For the text-containing cell, return its midpoint in [X, Y] coordinate format. 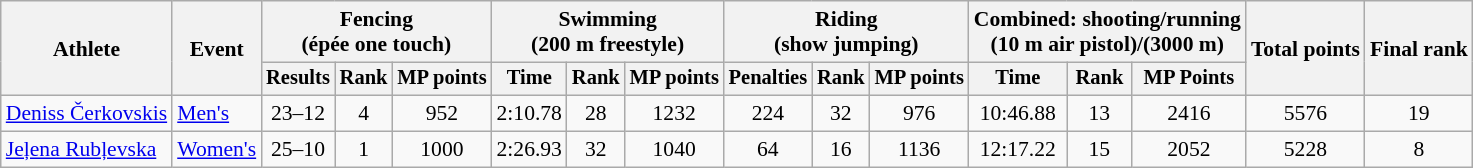
15 [1100, 150]
5228 [1306, 150]
MP Points [1189, 79]
Fencing(épée one touch) [376, 32]
Combined: shooting/running(10 m air pistol)/(3000 m) [1108, 32]
Final rank [1419, 48]
Athlete [86, 48]
25–10 [298, 150]
28 [596, 114]
1136 [920, 150]
2:26.93 [528, 150]
Men's [216, 114]
Jeļena Rubļevska [86, 150]
1040 [674, 150]
16 [841, 150]
Women's [216, 150]
4 [364, 114]
Deniss Čerkovskis [86, 114]
64 [768, 150]
952 [442, 114]
13 [1100, 114]
19 [1419, 114]
8 [1419, 150]
224 [768, 114]
5576 [1306, 114]
10:46.88 [1018, 114]
2052 [1189, 150]
Results [298, 79]
976 [920, 114]
Total points [1306, 48]
Event [216, 48]
12:17.22 [1018, 150]
1232 [674, 114]
Riding(show jumping) [846, 32]
Penalties [768, 79]
23–12 [298, 114]
2:10.78 [528, 114]
2416 [1189, 114]
1000 [442, 150]
1 [364, 150]
Swimming(200 m freestyle) [607, 32]
